Search for the cell housing the specified text and yield its (X, Y) center coordinate. 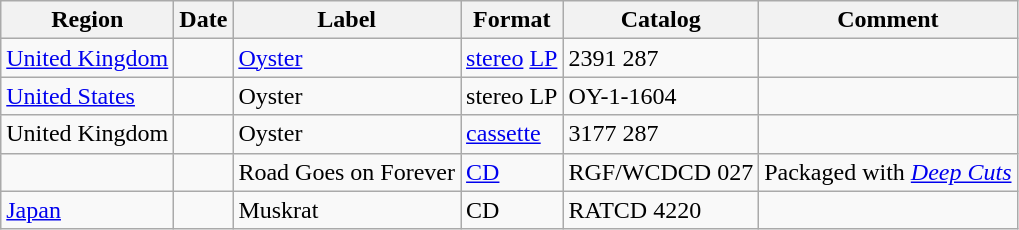
Format (512, 20)
3177 287 (661, 134)
RGF/WCDCD 027 (661, 172)
Comment (888, 20)
Date (204, 20)
OY-1-1604 (661, 96)
Catalog (661, 20)
Japan (88, 210)
RATCD 4220 (661, 210)
cassette (512, 134)
Region (88, 20)
Packaged with Deep Cuts (888, 172)
United States (88, 96)
Label (347, 20)
Muskrat (347, 210)
2391 287 (661, 58)
Road Goes on Forever (347, 172)
